Search for the cell housing the specified text and yield its (X, Y) center coordinate. 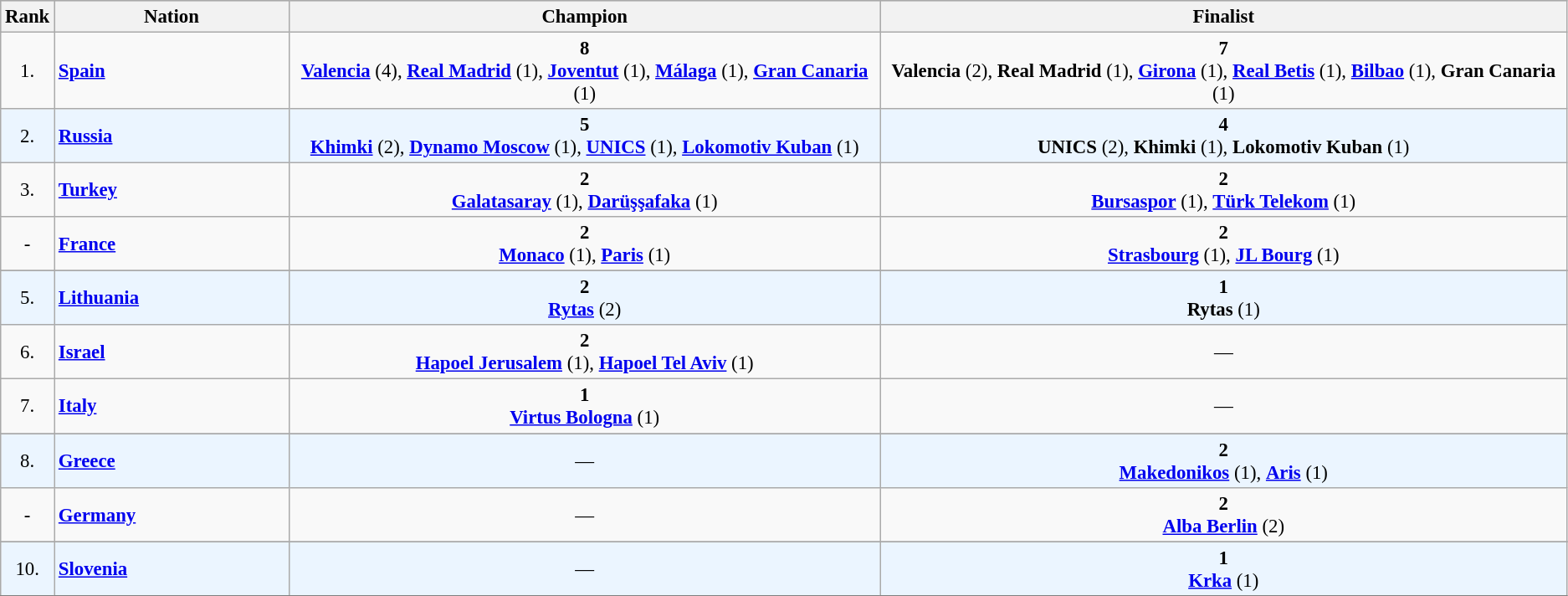
7. (28, 407)
2 Galatasaray (1), Darüşşafaka (1) (584, 191)
2 Alba Berlin (2) (1223, 514)
5 Khimki (2), Dynamo Moscow (1), UNICS (1), Lokomotiv Kuban (1) (584, 136)
1 Virtus Bologna (1) (584, 407)
8. (28, 460)
1. (28, 71)
Nation (172, 17)
Greece (172, 460)
Israel (172, 352)
3. (28, 191)
10. (28, 569)
Finalist (1223, 17)
Turkey (172, 191)
4 UNICS (2), Khimki (1), Lokomotiv Kuban (1) (1223, 136)
Spain (172, 71)
5. (28, 298)
2 Hapoel Jerusalem (1), Hapoel Tel Aviv (1) (584, 352)
Rank (28, 17)
7 Valencia (2), Real Madrid (1), Girona (1), Real Betis (1), Bilbao (1), Gran Canaria (1) (1223, 71)
Champion (584, 17)
1 Rytas (1) (1223, 298)
Italy (172, 407)
2 Rytas (2) (584, 298)
2 Monaco (1), Paris (1) (584, 244)
Slovenia (172, 569)
Germany (172, 514)
Russia (172, 136)
Lithuania (172, 298)
2 Makedonikos (1), Aris (1) (1223, 460)
1 Krka (1) (1223, 569)
2 Strasbourg (1), JL Bourg (1) (1223, 244)
2. (28, 136)
2 Bursaspor (1), Türk Telekom (1) (1223, 191)
France (172, 244)
6. (28, 352)
8 Valencia (4), Real Madrid (1), Joventut (1), Málaga (1), Gran Canaria (1) (584, 71)
